Capture the cell that displays the provided text and extract its [x, y] central coordinate. 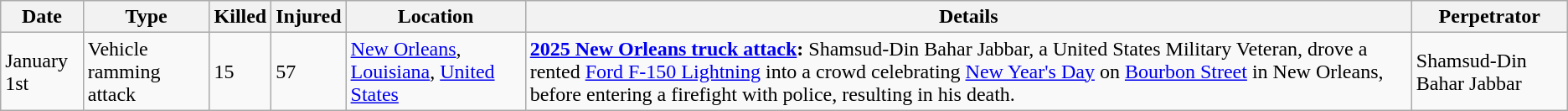
January 1st [42, 71]
Vehicle ramming attack [146, 71]
Perpetrator [1489, 17]
Killed [240, 17]
57 [308, 71]
Injured [308, 17]
Type [146, 17]
New Orleans, Louisiana, United States [436, 71]
Date [42, 17]
Shamsud-Din Bahar Jabbar [1489, 71]
Details [968, 17]
Location [436, 17]
15 [240, 71]
